Search for the cell housing the specified text and yield its [x, y] center coordinate. 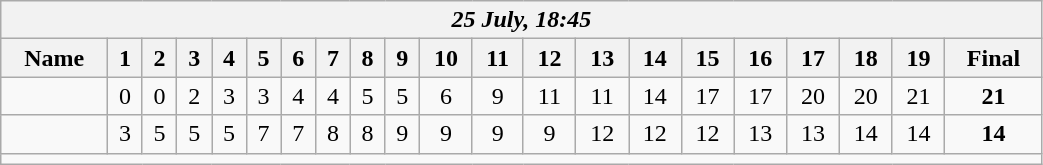
19 [918, 58]
Final [994, 58]
10 [446, 58]
25 July, 18:45 [522, 20]
18 [866, 58]
1 [126, 58]
15 [708, 58]
16 [760, 58]
Name [54, 58]
